Locate the cell with the specified text and output its (X, Y) center coordinate. 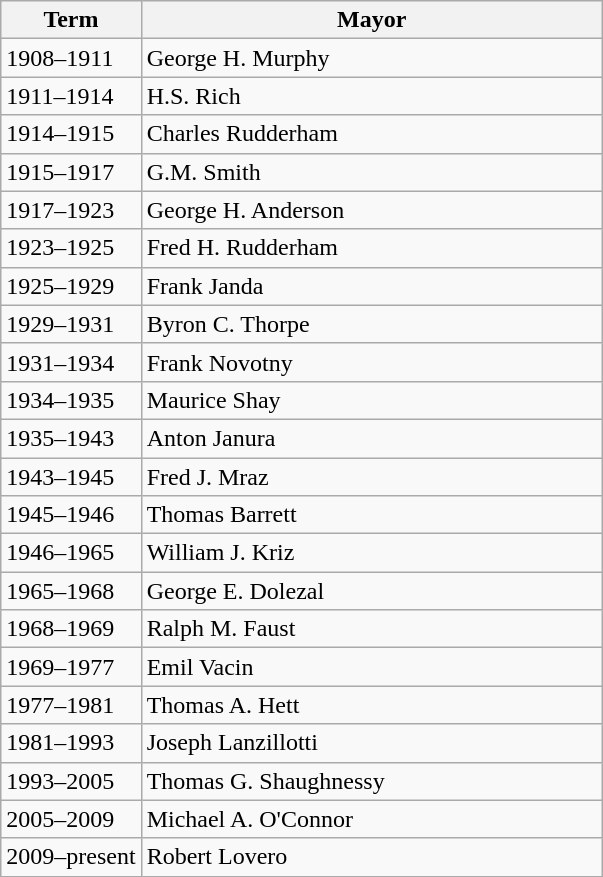
1914–1915 (71, 134)
Thomas Barrett (372, 515)
1917–1923 (71, 210)
Frank Novotny (372, 362)
George H. Anderson (372, 210)
Emil Vacin (372, 667)
1946–1965 (71, 553)
G.M. Smith (372, 172)
1968–1969 (71, 629)
Ralph M. Faust (372, 629)
1977–1981 (71, 705)
Thomas G. Shaughnessy (372, 781)
2009–present (71, 857)
1923–1925 (71, 248)
1945–1946 (71, 515)
1934–1935 (71, 400)
1969–1977 (71, 667)
1915–1917 (71, 172)
Joseph Lanzillotti (372, 743)
George E. Dolezal (372, 591)
Anton Janura (372, 438)
1929–1931 (71, 324)
1993–2005 (71, 781)
1908–1911 (71, 58)
Charles Rudderham (372, 134)
Byron C. Thorpe (372, 324)
Frank Janda (372, 286)
Mayor (372, 20)
H.S. Rich (372, 96)
1935–1943 (71, 438)
1943–1945 (71, 477)
Fred H. Rudderham (372, 248)
William J. Kriz (372, 553)
Michael A. O'Connor (372, 819)
Thomas A. Hett (372, 705)
2005–2009 (71, 819)
1925–1929 (71, 286)
1911–1914 (71, 96)
Fred J. Mraz (372, 477)
Robert Lovero (372, 857)
1981–1993 (71, 743)
1931–1934 (71, 362)
George H. Murphy (372, 58)
Term (71, 20)
Maurice Shay (372, 400)
1965–1968 (71, 591)
